Locate the cell with the specified text and output its [x, y] center coordinate. 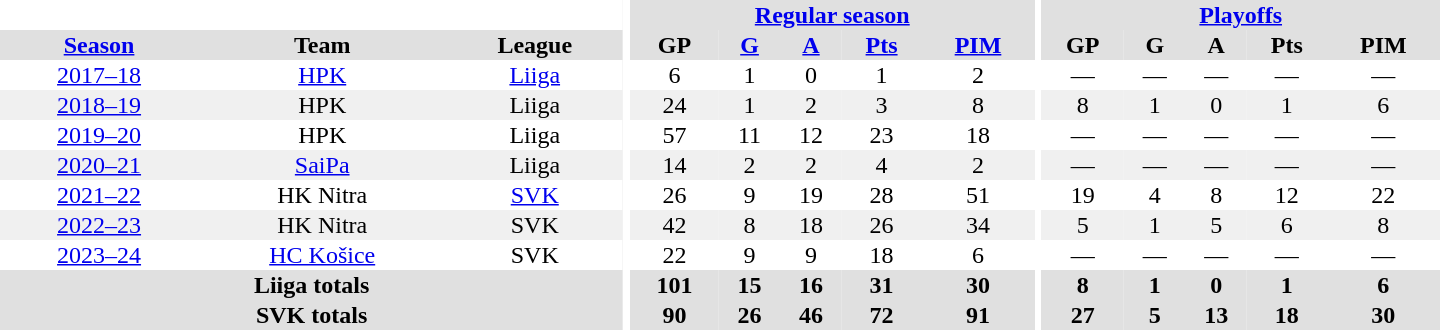
2019–20 [99, 135]
SVK totals [312, 315]
90 [674, 315]
28 [882, 195]
Season [99, 45]
24 [674, 105]
46 [810, 315]
27 [1082, 315]
42 [674, 225]
11 [750, 135]
Team [322, 45]
3 [882, 105]
2021–22 [99, 195]
Playoffs [1240, 15]
Liiga totals [312, 285]
HC Košice [322, 255]
2018–19 [99, 105]
13 [1216, 315]
101 [674, 285]
2022–23 [99, 225]
31 [882, 285]
34 [978, 225]
2020–21 [99, 165]
League [534, 45]
2017–18 [99, 75]
91 [978, 315]
SaiPa [322, 165]
2023–24 [99, 255]
15 [750, 285]
51 [978, 195]
16 [810, 285]
Regular season [832, 15]
14 [674, 165]
57 [674, 135]
72 [882, 315]
23 [882, 135]
